Provide the [x, y] coordinate of the cell's center where the given text is located.  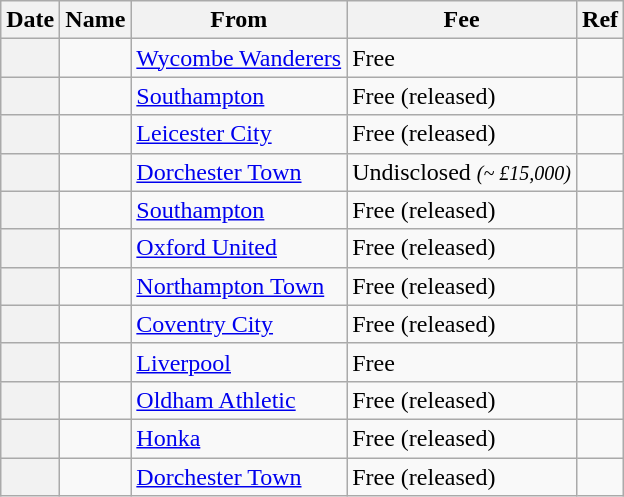
Ref [600, 20]
From [239, 20]
Liverpool [239, 362]
Wycombe Wanderers [239, 58]
Oldham Athletic [239, 400]
Name [96, 20]
Honka [239, 438]
Coventry City [239, 324]
Oxford United [239, 248]
Undisclosed (~ £15,000) [462, 172]
Date [30, 20]
Northampton Town [239, 286]
Leicester City [239, 134]
Fee [462, 20]
